Locate the cell with the specified text and output its (x, y) center coordinate. 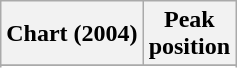
Chart (2004) (72, 34)
Peakposition (189, 34)
